Provide the [x, y] coordinate of the cell's center where the given text is located.  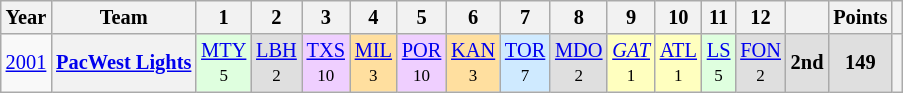
6 [473, 17]
FON2 [760, 63]
5 [422, 17]
PacWest Lights [124, 63]
GAT1 [630, 63]
LS5 [718, 63]
TXS10 [326, 63]
9 [630, 17]
3 [326, 17]
10 [678, 17]
KAN3 [473, 63]
Year [26, 17]
Team [124, 17]
11 [718, 17]
Points [860, 17]
TOR7 [525, 63]
4 [374, 17]
2001 [26, 63]
149 [860, 63]
MDO2 [578, 63]
2nd [808, 63]
2 [276, 17]
ATL1 [678, 63]
1 [224, 17]
LBH2 [276, 63]
12 [760, 17]
MTY5 [224, 63]
7 [525, 17]
8 [578, 17]
POR10 [422, 63]
MIL3 [374, 63]
